Pinpoint the cell where the given text exists, returning its [X, Y] midpoint coordinate. 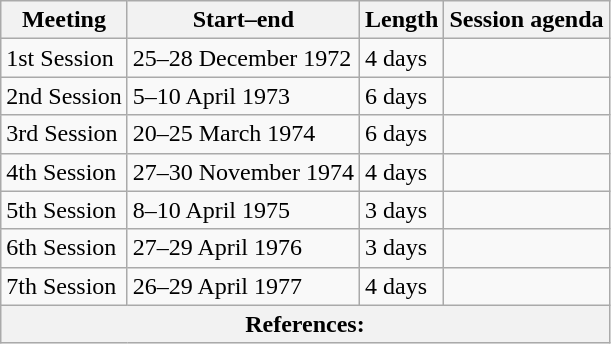
References: [305, 324]
27–29 April 1976 [243, 248]
25–28 December 1972 [243, 58]
4th Session [64, 172]
3rd Session [64, 134]
Length [402, 20]
5th Session [64, 210]
20–25 March 1974 [243, 134]
1st Session [64, 58]
2nd Session [64, 96]
5–10 April 1973 [243, 96]
26–29 April 1977 [243, 286]
7th Session [64, 286]
Meeting [64, 20]
27–30 November 1974 [243, 172]
Start–end [243, 20]
6th Session [64, 248]
8–10 April 1975 [243, 210]
Session agenda [526, 20]
